Detect which cell encompasses the target text, then output its [x, y] center coordinate. 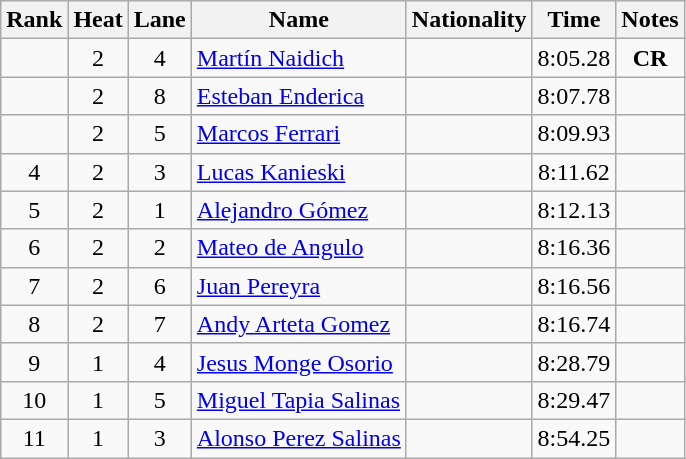
8:12.13 [574, 210]
CR [650, 58]
Esteban Enderica [298, 96]
Martín Naidich [298, 58]
Notes [650, 20]
Andy Arteta Gomez [298, 324]
Heat [98, 20]
8:07.78 [574, 96]
10 [34, 400]
Alejandro Gómez [298, 210]
Lucas Kanieski [298, 172]
Lane [160, 20]
Juan Pereyra [298, 286]
8:54.25 [574, 438]
8:09.93 [574, 134]
Name [298, 20]
8:29.47 [574, 400]
Mateo de Angulo [298, 248]
Nationality [469, 20]
8:16.36 [574, 248]
8:28.79 [574, 362]
Time [574, 20]
Rank [34, 20]
Alonso Perez Salinas [298, 438]
11 [34, 438]
9 [34, 362]
8:16.74 [574, 324]
Jesus Monge Osorio [298, 362]
Miguel Tapia Salinas [298, 400]
8:16.56 [574, 286]
8:11.62 [574, 172]
Marcos Ferrari [298, 134]
8:05.28 [574, 58]
